Locate the cell with the specified text and output its (x, y) center coordinate. 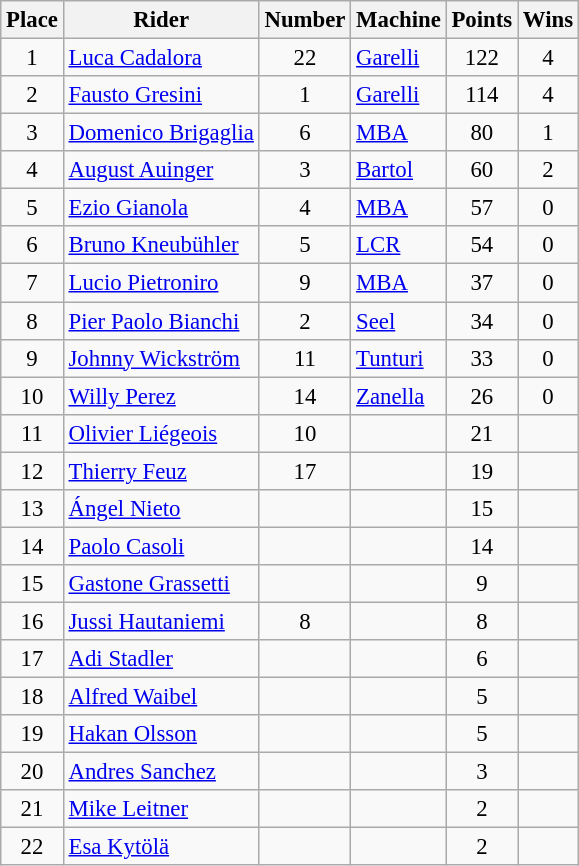
Gastone Grassetti (161, 584)
Domenico Brigaglia (161, 133)
20 (32, 772)
57 (482, 208)
Place (32, 20)
Bartol (398, 170)
LCR (398, 245)
Hakan Olsson (161, 734)
Seel (398, 321)
Alfred Waibel (161, 697)
Esa Kytölä (161, 847)
54 (482, 245)
Mike Leitner (161, 809)
18 (32, 697)
12 (32, 471)
Rider (161, 20)
Bruno Kneubühler (161, 245)
13 (32, 509)
Luca Cadalora (161, 58)
Number (305, 20)
Pier Paolo Bianchi (161, 321)
Adi Stadler (161, 659)
Wins (548, 20)
Fausto Gresini (161, 95)
Zanella (398, 396)
Johnny Wickström (161, 358)
Paolo Casoli (161, 546)
Ezio Gianola (161, 208)
Jussi Hautaniemi (161, 621)
Ángel Nieto (161, 509)
Lucio Pietroniro (161, 283)
7 (32, 283)
122 (482, 58)
Willy Perez (161, 396)
August Auinger (161, 170)
60 (482, 170)
Andres Sanchez (161, 772)
34 (482, 321)
Tunturi (398, 358)
33 (482, 358)
Olivier Liégeois (161, 433)
Machine (398, 20)
Points (482, 20)
37 (482, 283)
16 (32, 621)
26 (482, 396)
80 (482, 133)
114 (482, 95)
Thierry Feuz (161, 471)
